Locate the cell with the specified text and output its [X, Y] center coordinate. 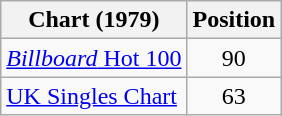
63 [234, 96]
Position [234, 20]
Chart (1979) [94, 20]
90 [234, 58]
Billboard Hot 100 [94, 58]
UK Singles Chart [94, 96]
